Return the (x, y) coordinate for the center point of the cell that contains the specified text.  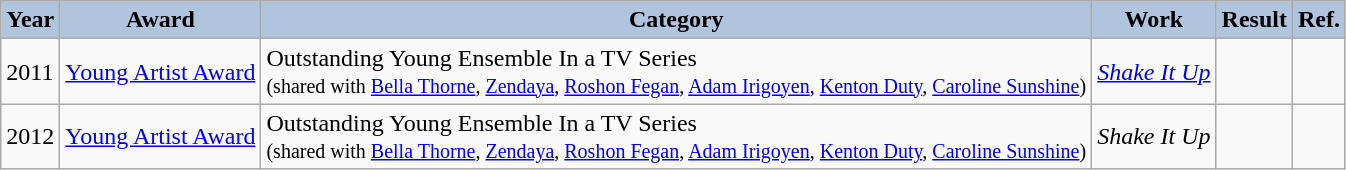
Result (1254, 20)
Ref. (1318, 20)
Category (676, 20)
Work (1154, 20)
2011 (30, 72)
Year (30, 20)
2012 (30, 136)
Award (160, 20)
